Search for the cell housing the specified text and yield its [x, y] center coordinate. 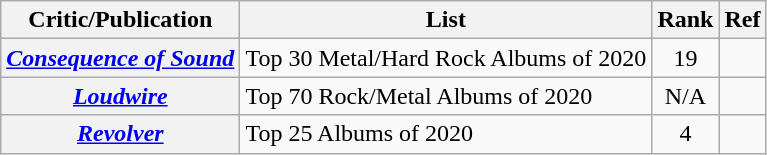
Top 25 Albums of 2020 [446, 134]
Ref [742, 20]
N/A [686, 96]
Revolver [120, 134]
19 [686, 58]
Top 30 Metal/Hard Rock Albums of 2020 [446, 58]
Critic/Publication [120, 20]
Loudwire [120, 96]
Rank [686, 20]
List [446, 20]
Consequence of Sound [120, 58]
4 [686, 134]
Top 70 Rock/Metal Albums of 2020 [446, 96]
